Locate the cell with the specified text and output its [X, Y] center coordinate. 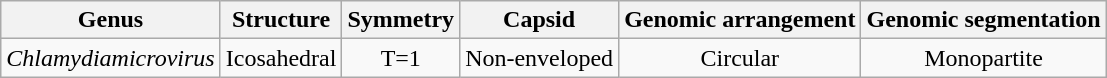
Structure [281, 20]
Genomic segmentation [984, 20]
Icosahedral [281, 58]
Non-enveloped [540, 58]
Circular [740, 58]
Capsid [540, 20]
Genomic arrangement [740, 20]
Chlamydiamicrovirus [110, 58]
Genus [110, 20]
T=1 [401, 58]
Symmetry [401, 20]
Monopartite [984, 58]
